Scan for the cell matching the given text and deliver its (X, Y) coordinate at center. 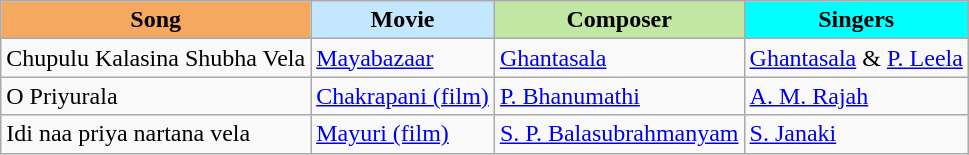
Ghantasala & P. Leela (856, 58)
Composer (619, 20)
O Priyurala (156, 96)
A. M. Rajah (856, 96)
Idi naa priya nartana vela (156, 134)
Chupulu Kalasina Shubha Vela (156, 58)
Mayuri (film) (403, 134)
Song (156, 20)
S. P. Balasubrahmanyam (619, 134)
P. Bhanumathi (619, 96)
Chakrapani (film) (403, 96)
Singers (856, 20)
Mayabazaar (403, 58)
S. Janaki (856, 134)
Movie (403, 20)
Ghantasala (619, 58)
